Scan for the cell matching the given text and deliver its (x, y) coordinate at center. 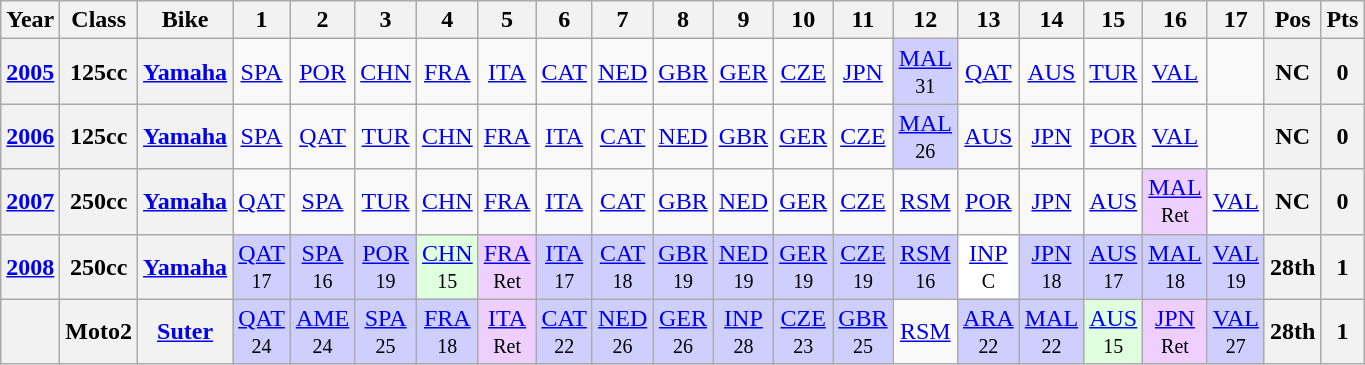
JPN18 (1051, 266)
15 (1114, 20)
CHN15 (447, 266)
Class (99, 20)
SPA16 (322, 266)
ARA22 (989, 332)
2 (322, 20)
3 (386, 20)
Moto2 (99, 332)
AUS15 (1114, 332)
16 (1175, 20)
Pts (1342, 20)
POR19 (386, 266)
6 (564, 20)
QAT17 (262, 266)
CZE19 (863, 266)
AUS17 (1114, 266)
7 (622, 20)
12 (925, 20)
9 (743, 20)
MAL31 (925, 72)
INP28 (743, 332)
11 (863, 20)
GER19 (804, 266)
5 (507, 20)
13 (989, 20)
VAL27 (1236, 332)
14 (1051, 20)
ITARet (507, 332)
QAT24 (262, 332)
GER26 (683, 332)
VAL19 (1236, 266)
10 (804, 20)
NED19 (743, 266)
Pos (1292, 20)
GBR19 (683, 266)
2007 (30, 202)
CZE23 (804, 332)
FRARet (507, 266)
JPNRet (1175, 332)
Suter (186, 332)
4 (447, 20)
2005 (30, 72)
AME24 (322, 332)
SPA25 (386, 332)
FRA18 (447, 332)
MAL26 (925, 136)
2008 (30, 266)
Year (30, 20)
MALRet (1175, 202)
8 (683, 20)
2006 (30, 136)
CAT18 (622, 266)
INPC (989, 266)
MAL22 (1051, 332)
MAL18 (1175, 266)
CAT22 (564, 332)
NED26 (622, 332)
Bike (186, 20)
17 (1236, 20)
GBR25 (863, 332)
ITA17 (564, 266)
RSM16 (925, 266)
